Detect which cell encompasses the target text, then output its [x, y] center coordinate. 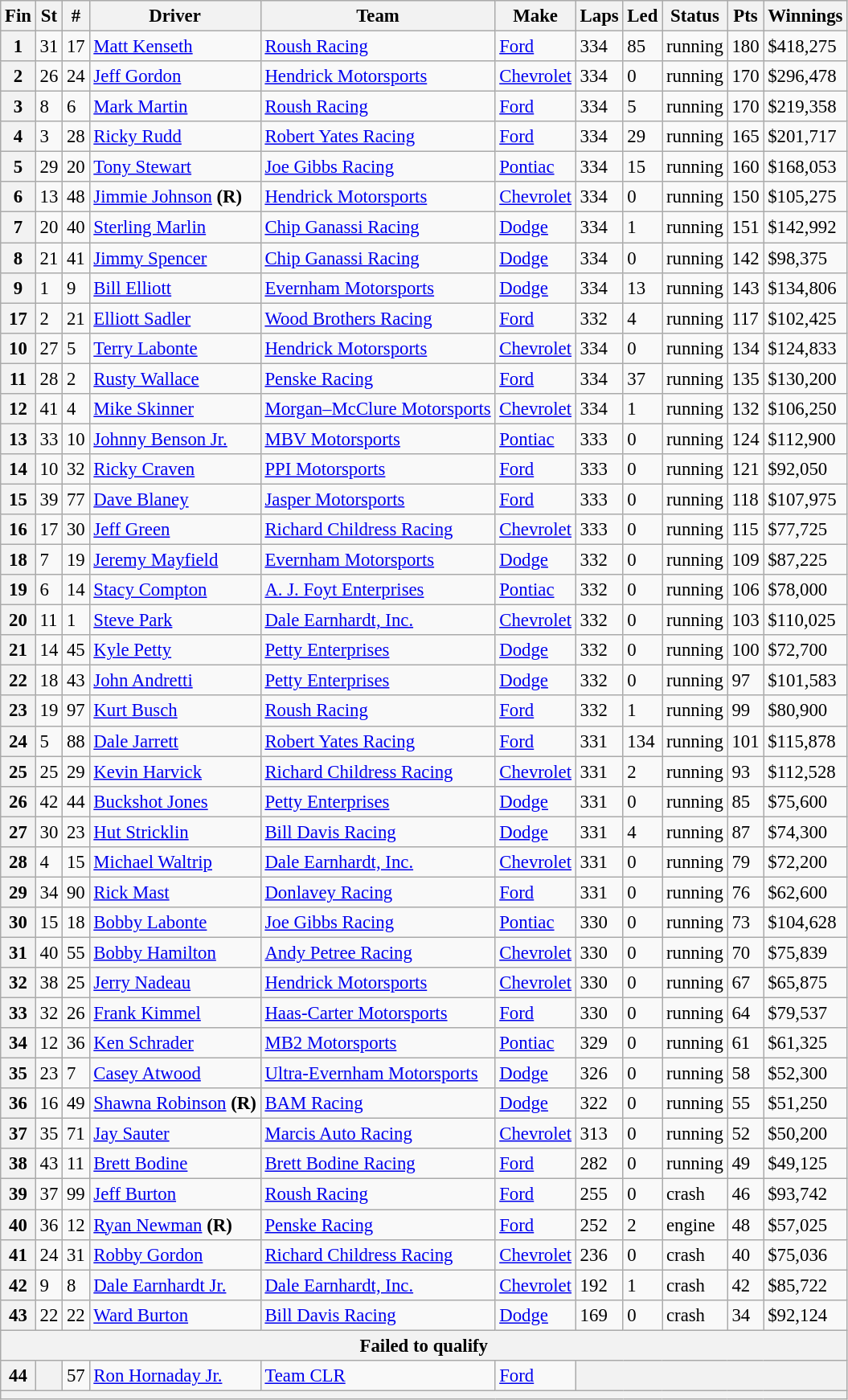
$78,000 [805, 590]
$51,250 [805, 1103]
Hut Stricklin [175, 832]
$124,833 [805, 348]
Bobby Labonte [175, 923]
313 [600, 1134]
88 [76, 741]
160 [746, 167]
151 [746, 227]
73 [746, 923]
142 [746, 258]
124 [746, 439]
Johnny Benson Jr. [175, 439]
103 [746, 620]
$50,200 [805, 1134]
$112,900 [805, 439]
121 [746, 469]
Stacy Compton [175, 590]
61 [746, 1043]
$77,725 [805, 530]
Failed to qualify [424, 1345]
Dave Blaney [175, 499]
$105,275 [805, 197]
Brett Bodine Racing [378, 1165]
$75,036 [805, 1255]
$79,537 [805, 1013]
Jasper Motorsports [378, 499]
Team [378, 16]
93 [746, 772]
$52,300 [805, 1074]
Jeff Burton [175, 1194]
$57,025 [805, 1225]
Haas-Carter Motorsports [378, 1013]
282 [600, 1165]
Winnings [805, 16]
Matt Kenseth [175, 47]
Driver [175, 16]
BAM Racing [378, 1103]
118 [746, 499]
Frank Kimmel [175, 1013]
$142,992 [805, 227]
Dale Earnhardt Jr. [175, 1285]
70 [746, 952]
$106,250 [805, 409]
Team CLR [378, 1376]
St [48, 16]
100 [746, 650]
$104,628 [805, 923]
Ricky Rudd [175, 137]
Make [535, 16]
$62,600 [805, 892]
Elliott Sadler [175, 318]
Kevin Harvick [175, 772]
$201,717 [805, 137]
$168,053 [805, 167]
Mark Martin [175, 107]
$72,200 [805, 862]
169 [600, 1315]
$98,375 [805, 258]
326 [600, 1074]
Jimmie Johnson (R) [175, 197]
58 [746, 1074]
Laps [600, 16]
329 [600, 1043]
322 [600, 1103]
252 [600, 1225]
$296,478 [805, 76]
A. J. Foyt Enterprises [378, 590]
# [76, 16]
64 [746, 1013]
Wood Brothers Racing [378, 318]
Ultra-Evernham Motorsports [378, 1074]
109 [746, 560]
$93,742 [805, 1194]
$49,125 [805, 1165]
MBV Motorsports [378, 439]
Buckshot Jones [175, 801]
Ward Burton [175, 1315]
$74,300 [805, 832]
Shawna Robinson (R) [175, 1103]
Kurt Busch [175, 711]
Steve Park [175, 620]
79 [746, 862]
$75,600 [805, 801]
101 [746, 741]
Kyle Petty [175, 650]
$87,225 [805, 560]
Rick Mast [175, 892]
Brett Bodine [175, 1165]
57 [76, 1376]
Ken Schrader [175, 1043]
236 [600, 1255]
90 [76, 892]
$112,528 [805, 772]
$92,124 [805, 1315]
$115,878 [805, 741]
$75,839 [805, 952]
Rusty Wallace [175, 379]
255 [600, 1194]
Status [694, 16]
MB2 Motorsports [378, 1043]
180 [746, 47]
67 [746, 983]
Jeff Gordon [175, 76]
$72,700 [805, 650]
engine [694, 1225]
$102,425 [805, 318]
Jerry Nadeau [175, 983]
135 [746, 379]
$134,806 [805, 288]
Sterling Marlin [175, 227]
52 [746, 1134]
150 [746, 197]
$61,325 [805, 1043]
Ricky Craven [175, 469]
$92,050 [805, 469]
Ron Hornaday Jr. [175, 1376]
106 [746, 590]
$130,200 [805, 379]
Jeremy Mayfield [175, 560]
Pts [746, 16]
Jimmy Spencer [175, 258]
76 [746, 892]
Fin [18, 16]
Bill Elliott [175, 288]
Mike Skinner [175, 409]
$418,275 [805, 47]
Donlavey Racing [378, 892]
Jeff Green [175, 530]
Marcis Auto Racing [378, 1134]
192 [600, 1285]
$101,583 [805, 681]
PPI Motorsports [378, 469]
45 [76, 650]
46 [746, 1194]
Robby Gordon [175, 1255]
$65,875 [805, 983]
Dale Jarrett [175, 741]
Bobby Hamilton [175, 952]
$85,722 [805, 1285]
Andy Petree Racing [378, 952]
117 [746, 318]
Ryan Newman (R) [175, 1225]
John Andretti [175, 681]
Jay Sauter [175, 1134]
132 [746, 409]
Tony Stewart [175, 167]
115 [746, 530]
Terry Labonte [175, 348]
Morgan–McClure Motorsports [378, 409]
77 [76, 499]
$80,900 [805, 711]
Led [643, 16]
165 [746, 137]
$219,358 [805, 107]
Casey Atwood [175, 1074]
Michael Waltrip [175, 862]
$110,025 [805, 620]
87 [746, 832]
71 [76, 1134]
$107,975 [805, 499]
143 [746, 288]
